Determine the [X, Y] coordinate at the center of the cell enclosing the given text.  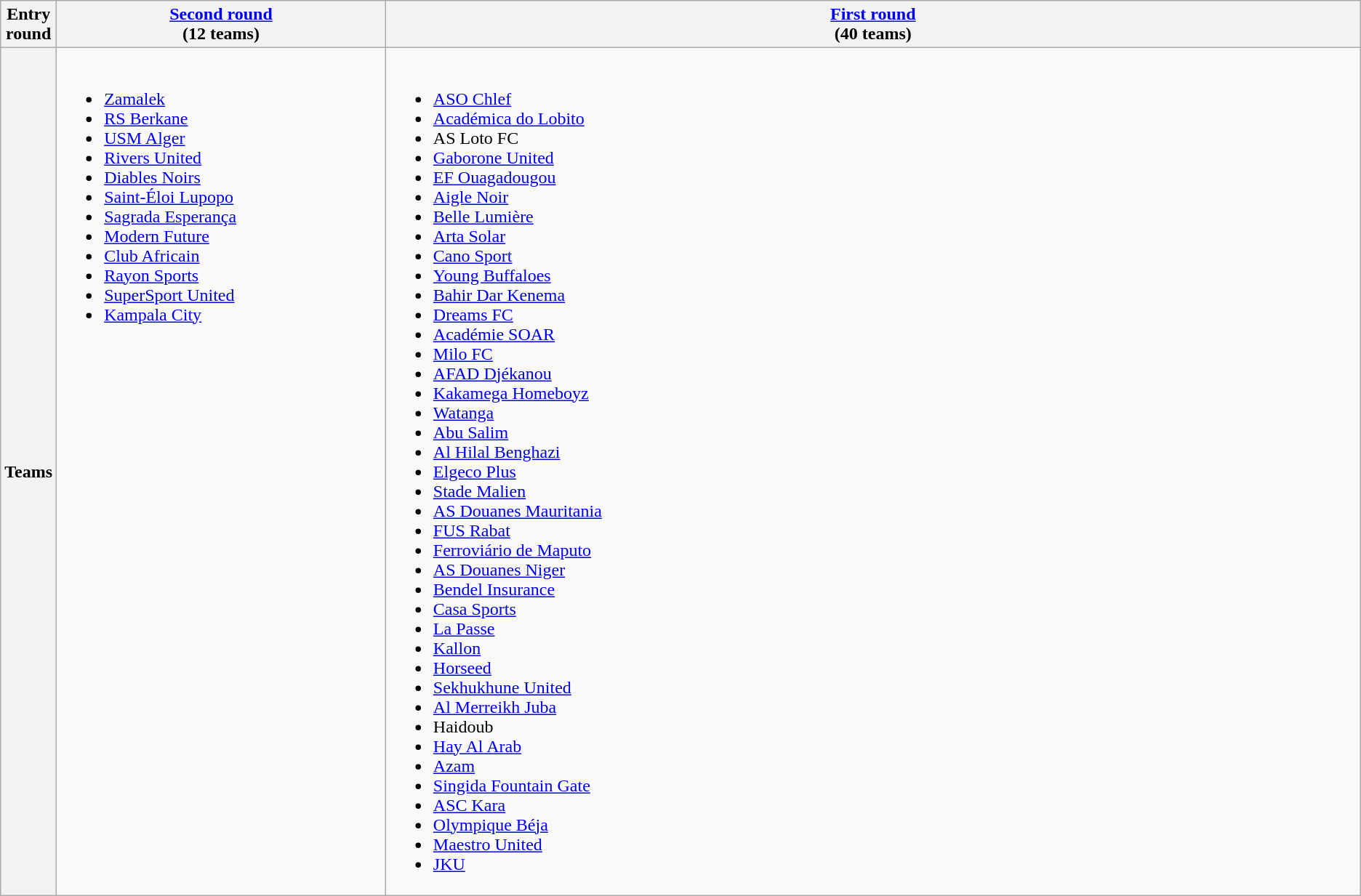
First round(40 teams) [872, 25]
Teams [29, 472]
Second round(12 teams) [221, 25]
Entry round [29, 25]
